Detect which cell encompasses the target text, then output its (x, y) center coordinate. 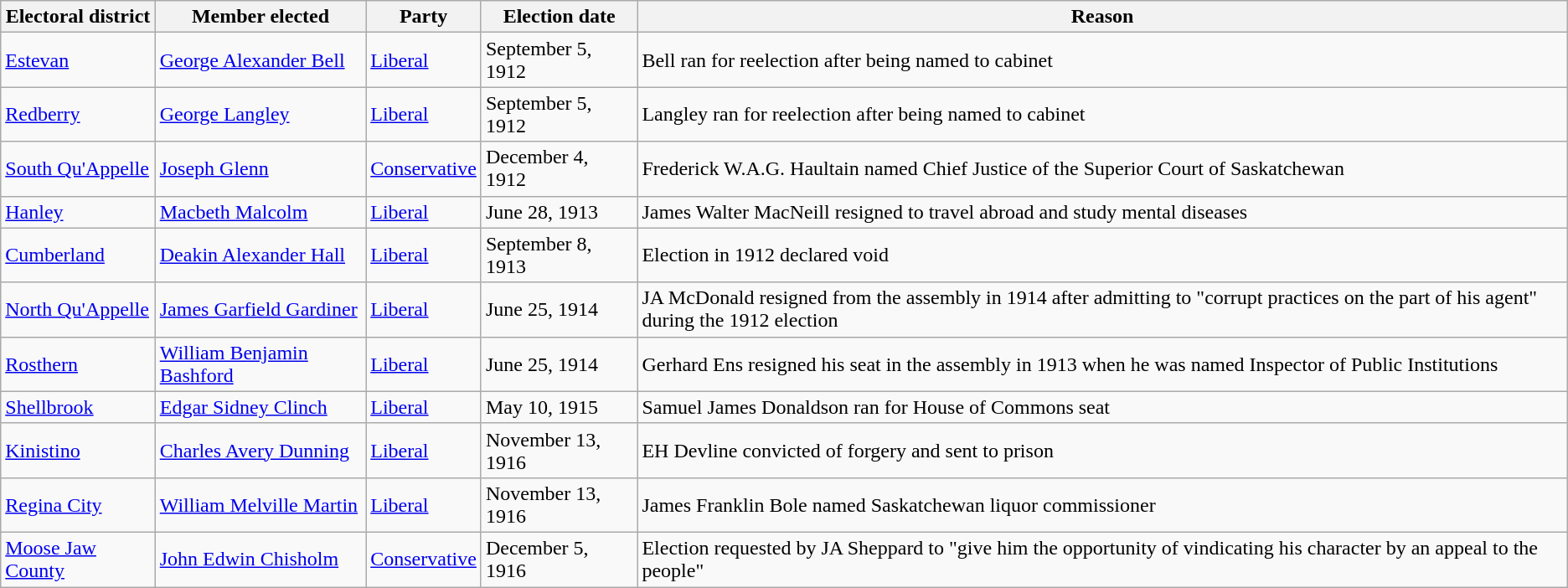
Bell ran for reelection after being named to cabinet (1102, 60)
EH Devline convicted of forgery and sent to prison (1102, 451)
September 8, 1913 (560, 255)
South Qu'Appelle (78, 169)
Langley ran for reelection after being named to cabinet (1102, 114)
Electoral district (78, 17)
John Edwin Chisholm (260, 560)
Rosthern (78, 364)
Regina City (78, 504)
December 4, 1912 (560, 169)
Member elected (260, 17)
Frederick W.A.G. Haultain named Chief Justice of the Superior Court of Saskatchewan (1102, 169)
December 5, 1916 (560, 560)
James Franklin Bole named Saskatchewan liquor commissioner (1102, 504)
Election in 1912 declared void (1102, 255)
May 10, 1915 (560, 407)
William Melville Martin (260, 504)
Redberry (78, 114)
Reason (1102, 17)
North Qu'Appelle (78, 310)
Estevan (78, 60)
Election date (560, 17)
Shellbrook (78, 407)
Joseph Glenn (260, 169)
Gerhard Ens resigned his seat in the assembly in 1913 when he was named Inspector of Public Institutions (1102, 364)
Deakin Alexander Hall (260, 255)
Party (424, 17)
James Walter MacNeill resigned to travel abroad and study mental diseases (1102, 212)
Moose Jaw County (78, 560)
Hanley (78, 212)
Macbeth Malcolm (260, 212)
James Garfield Gardiner (260, 310)
Election requested by JA Sheppard to "give him the opportunity of vindicating his character by an appeal to the people" (1102, 560)
William Benjamin Bashford (260, 364)
June 28, 1913 (560, 212)
Cumberland (78, 255)
Charles Avery Dunning (260, 451)
Samuel James Donaldson ran for House of Commons seat (1102, 407)
JA McDonald resigned from the assembly in 1914 after admitting to "corrupt practices on the part of his agent" during the 1912 election (1102, 310)
George Langley (260, 114)
Kinistino (78, 451)
Edgar Sidney Clinch (260, 407)
George Alexander Bell (260, 60)
